For the text-containing cell, return its midpoint in (x, y) coordinate format. 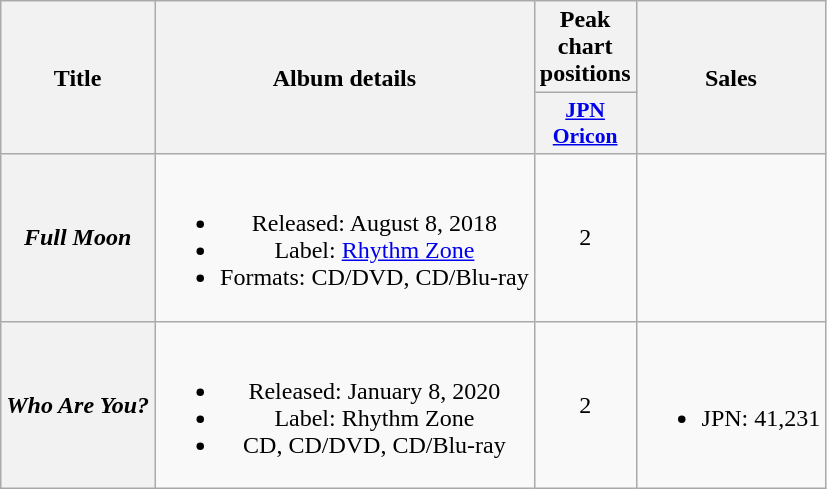
Full Moon (78, 238)
Released: January 8, 2020Label: Rhythm ZoneCD, CD/DVD, CD/Blu-ray (345, 404)
JPN: 41,231 (731, 404)
JPNOricon (585, 124)
Album details (345, 78)
Title (78, 78)
Who Are You? (78, 404)
Sales (731, 78)
Peak chart positions (585, 47)
Released: August 8, 2018Label: Rhythm ZoneFormats: CD/DVD, CD/Blu-ray (345, 238)
